Search for the cell housing the specified text and yield its (x, y) center coordinate. 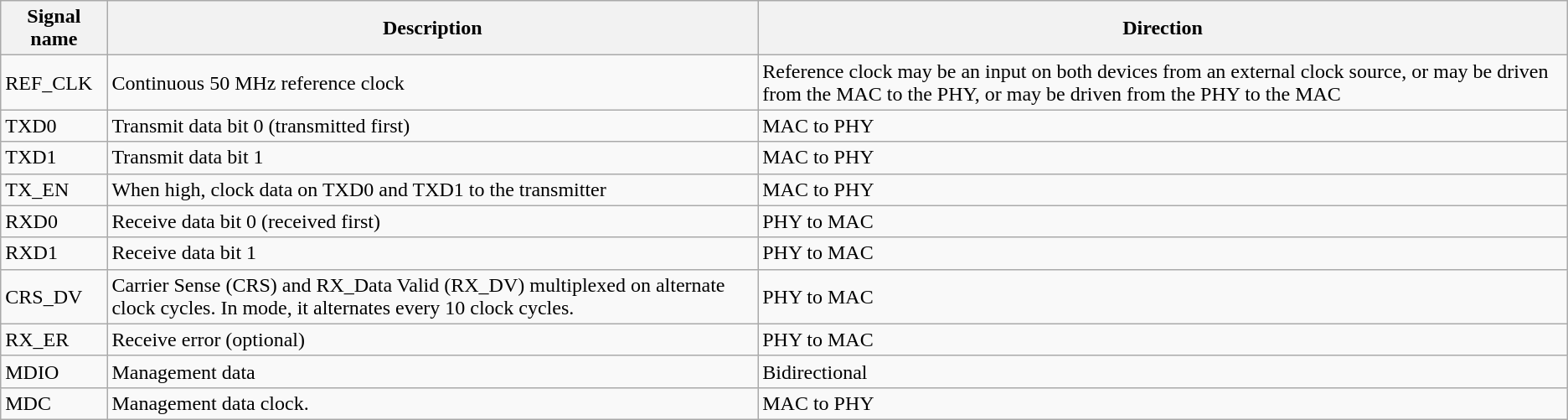
CRS_DV (54, 297)
RX_ER (54, 340)
RXD0 (54, 221)
MDC (54, 403)
Signal name (54, 29)
MDIO (54, 371)
Bidirectional (1163, 371)
RXD1 (54, 253)
TX_EN (54, 189)
TXD1 (54, 158)
Management data clock. (432, 403)
REF_CLK (54, 82)
Receive data bit 0 (received first) (432, 221)
Receive error (optional) (432, 340)
Transmit data bit 0 (transmitted first) (432, 126)
Transmit data bit 1 (432, 158)
Carrier Sense (CRS) and RX_Data Valid (RX_DV) multiplexed on alternate clock cycles. In mode, it alternates every 10 clock cycles. (432, 297)
When high, clock data on TXD0 and TXD1 to the transmitter (432, 189)
TXD0 (54, 126)
Direction (1163, 29)
Management data (432, 371)
Continuous 50 MHz reference clock (432, 82)
Description (432, 29)
Receive data bit 1 (432, 253)
